Scan for the cell matching the given text and deliver its [X, Y] coordinate at center. 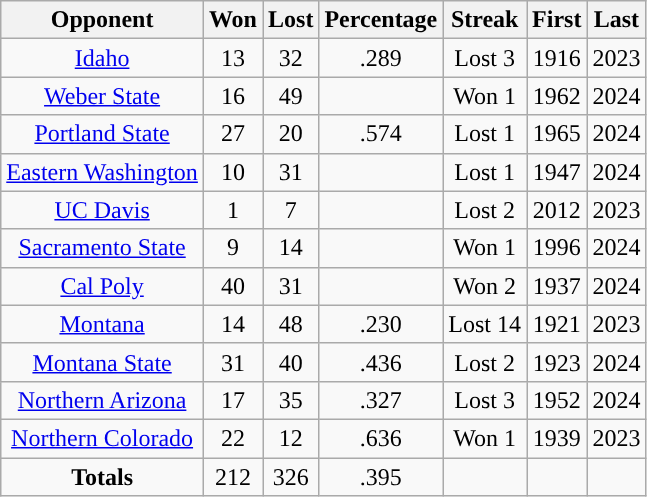
1952 [557, 400]
.636 [381, 438]
17 [232, 400]
22 [232, 438]
First [557, 20]
Totals [102, 477]
1921 [557, 324]
.574 [381, 134]
Weber State [102, 96]
.289 [381, 58]
Last [616, 20]
Lost 14 [485, 324]
10 [232, 172]
1923 [557, 362]
2012 [557, 210]
Portland State [102, 134]
Won [232, 20]
49 [290, 96]
9 [232, 248]
212 [232, 477]
.327 [381, 400]
35 [290, 400]
Percentage [381, 20]
1916 [557, 58]
Won 2 [485, 286]
326 [290, 477]
16 [232, 96]
1939 [557, 438]
13 [232, 58]
Cal Poly [102, 286]
Montana State [102, 362]
7 [290, 210]
20 [290, 134]
Streak [485, 20]
Opponent [102, 20]
32 [290, 58]
UC Davis [102, 210]
1965 [557, 134]
Northern Arizona [102, 400]
Lost [290, 20]
.436 [381, 362]
48 [290, 324]
1937 [557, 286]
Northern Colorado [102, 438]
Sacramento State [102, 248]
1962 [557, 96]
Eastern Washington [102, 172]
12 [290, 438]
.395 [381, 477]
Montana [102, 324]
27 [232, 134]
1947 [557, 172]
Idaho [102, 58]
1996 [557, 248]
.230 [381, 324]
1 [232, 210]
